Return the [x, y] coordinate for the center point of the cell that contains the specified text.  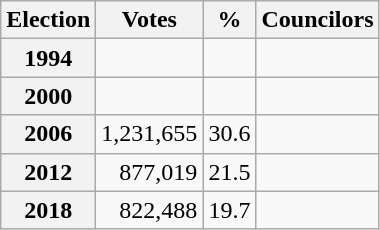
2006 [48, 134]
30.6 [230, 134]
1,231,655 [150, 134]
Votes [150, 20]
21.5 [230, 172]
Councilors [318, 20]
822,488 [150, 210]
19.7 [230, 210]
2000 [48, 96]
2018 [48, 210]
1994 [48, 58]
% [230, 20]
Election [48, 20]
2012 [48, 172]
877,019 [150, 172]
